Locate the cell with the specified text and output its (x, y) center coordinate. 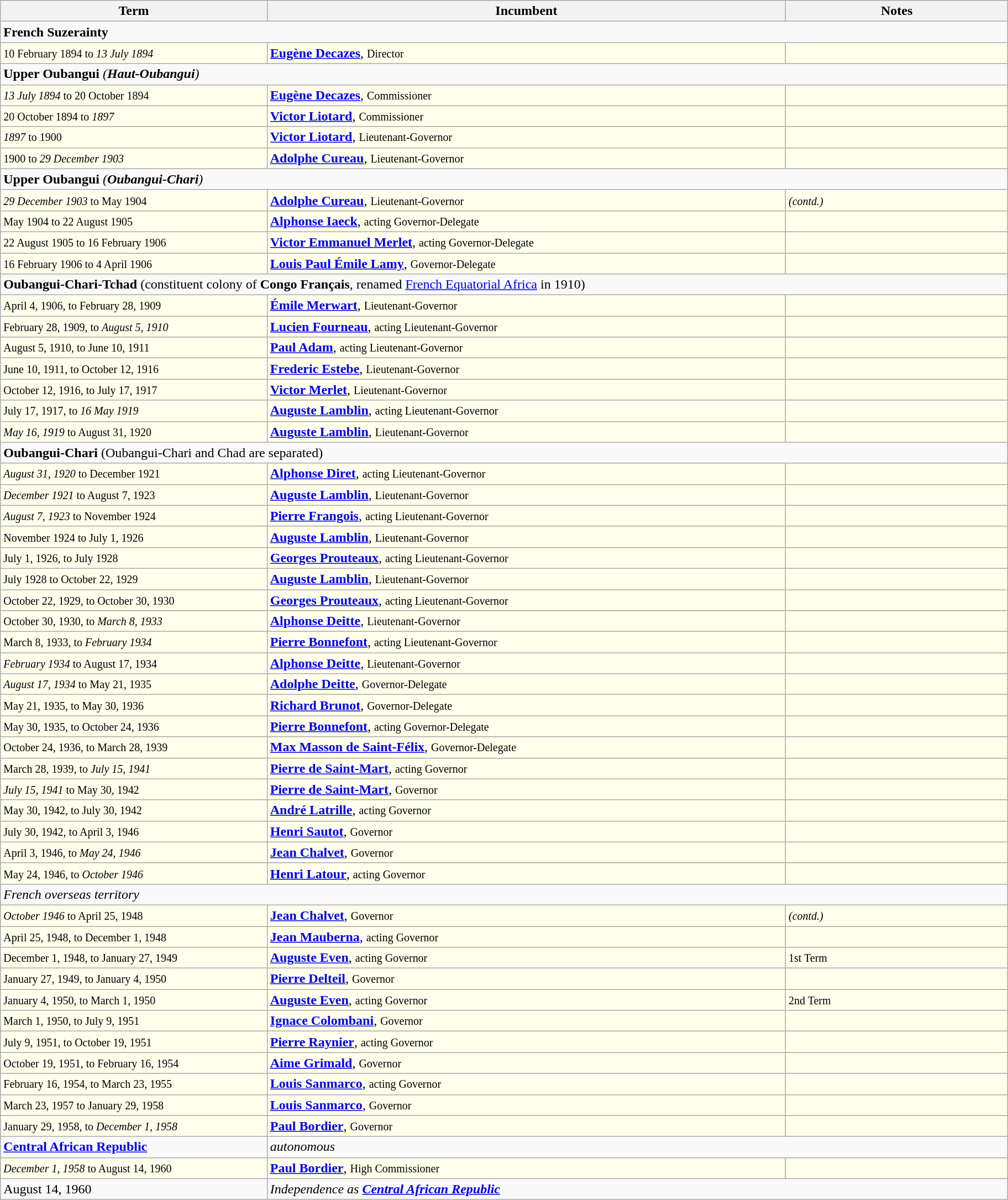
March 8, 1933, to February 1934 (134, 642)
Henri Sautot, Governor (526, 831)
February 28, 1909, to August 5, 1910 (134, 327)
May 30, 1935, to October 24, 1936 (134, 726)
July 9, 1951, to October 19, 1951 (134, 1042)
Pierre de Saint-Mart, Governor (526, 789)
Aime Grimald, Governor (526, 1063)
March 28, 1939, to July 15, 1941 (134, 768)
July 15, 1941 to May 30, 1942 (134, 789)
October 1946 to April 25, 1948 (134, 915)
29 December 1903 to May 1904 (134, 200)
Émile Merwart, Lieutenant-Governor (526, 306)
Max Masson de Saint-Félix, Governor-Delegate (526, 747)
Alphonse Diret, acting Lieutenant-Governor (526, 474)
October 12, 1916, to July 17, 1917 (134, 390)
Central African Republic (134, 1147)
February 1934 to August 17, 1934 (134, 663)
Pierre de Saint-Mart, acting Governor (526, 768)
Victor Liotard, Lieutenant-Governor (526, 137)
10 February 1894 to 13 July 1894 (134, 53)
January 4, 1950, to March 1, 1950 (134, 1000)
February 16, 1954, to March 23, 1955 (134, 1084)
August 31, 1920 to December 1921 (134, 474)
August 17, 1934 to May 21, 1935 (134, 684)
March 1, 1950, to July 9, 1951 (134, 1021)
1900 to 29 December 1903 (134, 158)
January 27, 1949, to January 4, 1950 (134, 979)
22 August 1905 to 16 February 1906 (134, 242)
Pierre Frangois, acting Lieutenant-Governor (526, 516)
May 16, 1919 to August 31, 1920 (134, 432)
20 October 1894 to 1897 (134, 116)
August 5, 1910, to June 10, 1911 (134, 348)
Term (134, 11)
Alphonse Iaeck, acting Governor-Delegate (526, 221)
Pierre Raynier, acting Governor (526, 1042)
Upper Oubangui (Haut-Oubangui) (504, 74)
Oubangui-Chari (Oubangui-Chari and Chad are separated) (504, 453)
Upper Oubangui (Oubangui-Chari) (504, 179)
French overseas territory (504, 894)
April 3, 1946, to May 24, 1946 (134, 852)
August 14, 1960 (134, 1189)
André Latrille, acting Governor (526, 810)
Paul Bordier, Governor (526, 1126)
October 19, 1951, to February 16, 1954 (134, 1063)
autonomous (637, 1147)
13 July 1894 to 20 October 1894 (134, 95)
October 24, 1936, to March 28, 1939 (134, 747)
Louis Sanmarco, acting Governor (526, 1084)
2nd Term (897, 1000)
1897 to 1900 (134, 137)
Lucien Fourneau, acting Lieutenant-Governor (526, 327)
May 1904 to 22 August 1905 (134, 221)
December 1, 1948, to January 27, 1949 (134, 958)
Independence as Central African Republic (637, 1189)
Henri Latour, acting Governor (526, 873)
Notes (897, 11)
December 1921 to August 7, 1923 (134, 495)
Ignace Colombani, Governor (526, 1021)
16 February 1906 to 4 April 1906 (134, 264)
May 24, 1946, to October 1946 (134, 873)
Paul Adam, acting Lieutenant-Governor (526, 348)
June 10, 1911, to October 12, 1916 (134, 369)
Frederic Estebe, Lieutenant-Governor (526, 369)
French Suzerainty (504, 32)
Oubangui-Chari-Tchad (constituent colony of Congo Français, renamed French Equatorial Africa in 1910) (504, 285)
1st Term (897, 958)
Victor Merlet, Lieutenant-Governor (526, 390)
December 1, 1958 to August 14, 1960 (134, 1168)
January 29, 1958, to December 1, 1958 (134, 1126)
Louis Sanmarco, Governor (526, 1105)
Eugène Decazes, Commissioner (526, 95)
July 30, 1942, to April 3, 1946 (134, 831)
November 1924 to July 1, 1926 (134, 537)
Incumbent (526, 11)
August 7, 1923 to November 1924 (134, 516)
Auguste Lamblin, acting Lieutenant-Governor (526, 411)
July 1, 1926, to July 1928 (134, 558)
Jean Mauberna, acting Governor (526, 937)
October 30, 1930, to March 8, 1933 (134, 621)
April 4, 1906, to February 28, 1909 (134, 306)
Victor Emmanuel Merlet, acting Governor-Delegate (526, 242)
Louis Paul Émile Lamy, Governor-Delegate (526, 264)
April 25, 1948, to December 1, 1948 (134, 937)
May 30, 1942, to July 30, 1942 (134, 810)
October 22, 1929, to October 30, 1930 (134, 600)
Eugène Decazes, Director (526, 53)
Adolphe Deitte, Governor-Delegate (526, 684)
March 23, 1957 to January 29, 1958 (134, 1105)
Pierre Delteil, Governor (526, 979)
Pierre Bonnefont, acting Lieutenant-Governor (526, 642)
July 1928 to October 22, 1929 (134, 579)
Richard Brunot, Governor-Delegate (526, 705)
July 17, 1917, to 16 May 1919 (134, 411)
Pierre Bonnefont, acting Governor-Delegate (526, 726)
Paul Bordier, High Commissioner (526, 1168)
Victor Liotard, Commissioner (526, 116)
May 21, 1935, to May 30, 1936 (134, 705)
